Output the [X, Y] coordinate of the center of the cell containing the given text.  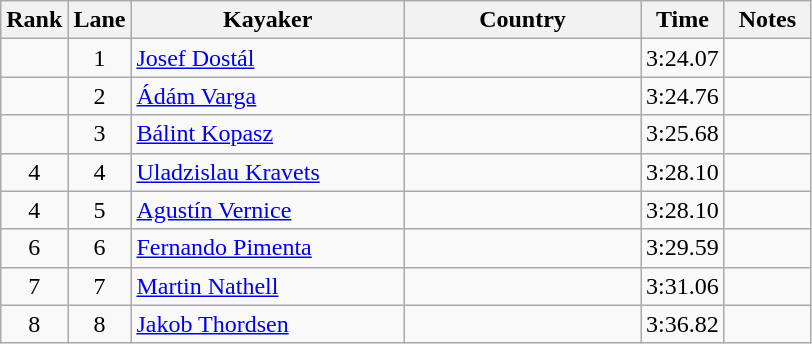
1 [100, 58]
2 [100, 96]
5 [100, 210]
Rank [34, 20]
3:36.82 [683, 324]
Notes [767, 20]
Kayaker [268, 20]
Fernando Pimenta [268, 248]
3:31.06 [683, 286]
Bálint Kopasz [268, 134]
3:24.07 [683, 58]
3 [100, 134]
Lane [100, 20]
Uladzislau Kravets [268, 172]
3:29.59 [683, 248]
Agustín Vernice [268, 210]
Ádám Varga [268, 96]
3:24.76 [683, 96]
Time [683, 20]
Josef Dostál [268, 58]
Martin Nathell [268, 286]
3:25.68 [683, 134]
Country [522, 20]
Jakob Thordsen [268, 324]
